Pinpoint the cell where the given text exists, returning its [x, y] midpoint coordinate. 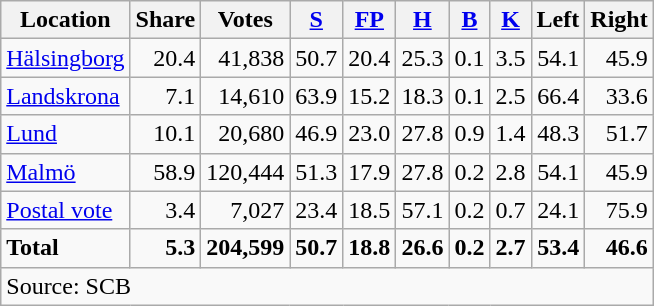
Malmö [66, 172]
23.0 [370, 134]
K [510, 20]
H [422, 20]
75.9 [619, 210]
33.6 [619, 96]
15.2 [370, 96]
3.4 [166, 210]
46.9 [316, 134]
26.6 [422, 248]
Right [619, 20]
Postal vote [66, 210]
57.1 [422, 210]
2.5 [510, 96]
58.9 [166, 172]
14,610 [246, 96]
0.7 [510, 210]
51.7 [619, 134]
0.9 [470, 134]
3.5 [510, 58]
Hälsingborg [66, 58]
2.8 [510, 172]
46.6 [619, 248]
17.9 [370, 172]
41,838 [246, 58]
25.3 [422, 58]
7.1 [166, 96]
63.9 [316, 96]
23.4 [316, 210]
Lund [66, 134]
20,680 [246, 134]
5.3 [166, 248]
48.3 [558, 134]
B [470, 20]
2.7 [510, 248]
S [316, 20]
1.4 [510, 134]
7,027 [246, 210]
18.3 [422, 96]
204,599 [246, 248]
Location [66, 20]
66.4 [558, 96]
Share [166, 20]
Landskrona [66, 96]
Total [66, 248]
Votes [246, 20]
18.5 [370, 210]
24.1 [558, 210]
53.4 [558, 248]
18.8 [370, 248]
Source: SCB [327, 286]
51.3 [316, 172]
120,444 [246, 172]
Left [558, 20]
10.1 [166, 134]
FP [370, 20]
